Extract the [x, y] coordinate from the center of the cell holding the provided text.  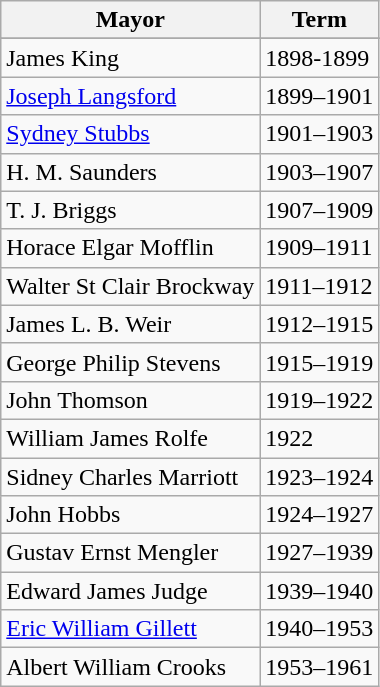
Sidney Charles Marriott [130, 477]
1898-1899 [320, 58]
James L. B. Weir [130, 324]
Joseph Langsford [130, 96]
1909–1911 [320, 248]
1924–1927 [320, 515]
1927–1939 [320, 553]
1907–1909 [320, 210]
T. J. Briggs [130, 210]
1922 [320, 438]
Gustav Ernst Mengler [130, 553]
H. M. Saunders [130, 172]
1901–1903 [320, 134]
Term [320, 20]
1923–1924 [320, 477]
1911–1912 [320, 286]
George Philip Stevens [130, 362]
1899–1901 [320, 96]
1919–1922 [320, 400]
Sydney Stubbs [130, 134]
Horace Elgar Mofflin [130, 248]
Mayor [130, 20]
John Thomson [130, 400]
1940–1953 [320, 629]
Albert William Crooks [130, 667]
Walter St Clair Brockway [130, 286]
John Hobbs [130, 515]
William James Rolfe [130, 438]
1953–1961 [320, 667]
Eric William Gillett [130, 629]
1915–1919 [320, 362]
1912–1915 [320, 324]
1903–1907 [320, 172]
James King [130, 58]
Edward James Judge [130, 591]
1939–1940 [320, 591]
